Output the (x, y) coordinate of the center of the cell containing the given text.  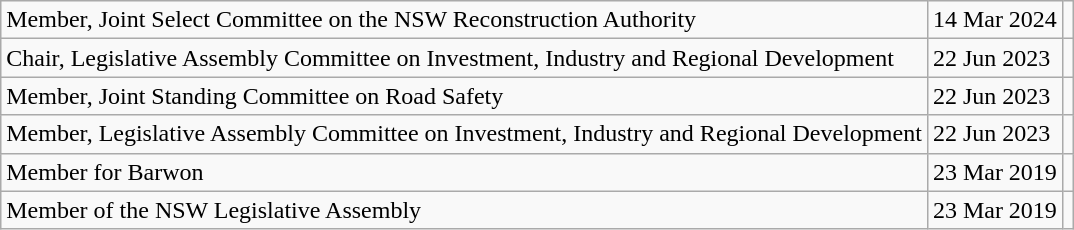
Chair, Legislative Assembly Committee on Investment, Industry and Regional Development (464, 58)
14 Mar 2024 (994, 20)
Member, Joint Select Committee on the NSW Reconstruction Authority (464, 20)
Member, Legislative Assembly Committee on Investment, Industry and Regional Development (464, 134)
Member of the NSW Legislative Assembly (464, 210)
Member for Barwon (464, 172)
Member, Joint Standing Committee on Road Safety (464, 96)
